Extract the (x, y) coordinate from the center of the cell holding the provided text.  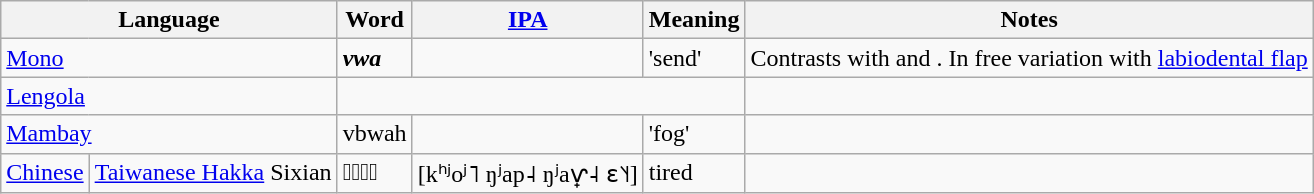
𤸁苶苶仔 (374, 173)
Language (169, 20)
Lengola (169, 96)
Contrasts with and . In free variation with labiodental flap (1029, 58)
vbwah (374, 134)
Word (374, 20)
Taiwanese Hakka Sixian (213, 173)
[kʰʲoʲ˥ ŋʲap˨ ŋʲaⱱ̟˨ ɛ˥˧] (528, 173)
Mambay (169, 134)
vwa (374, 58)
Notes (1029, 20)
'fog' (694, 134)
Mono (169, 58)
Chinese (45, 173)
Meaning (694, 20)
IPA (528, 20)
'send' (694, 58)
tired (694, 173)
